Extract the [X, Y] coordinate from the center of the cell holding the provided text.  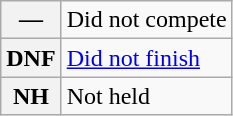
Not held [146, 96]
NH [31, 96]
— [31, 20]
Did not finish [146, 58]
DNF [31, 58]
Did not compete [146, 20]
